Provide the [x, y] coordinate of the cell's center where the given text is located.  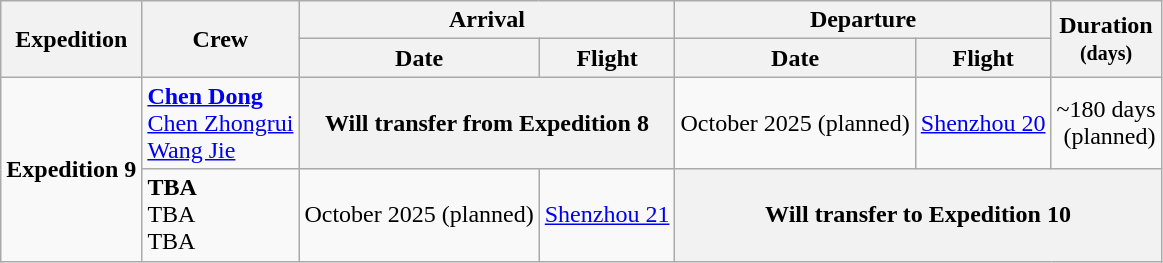
Duration(days) [1106, 39]
Shenzhou 20 [983, 123]
Shenzhou 21 [607, 215]
Will transfer from Expedition 8 [487, 123]
~180 days(planned) [1106, 123]
Expedition [72, 39]
Chen Dong Chen Zhongrui Wang Jie [220, 123]
Departure [863, 20]
Expedition 9 [72, 169]
TBA TBA TBA [220, 215]
Will transfer to Expedition 10 [918, 215]
Arrival [487, 20]
Crew [220, 39]
